Output the (x, y) coordinate of the center of the cell containing the given text.  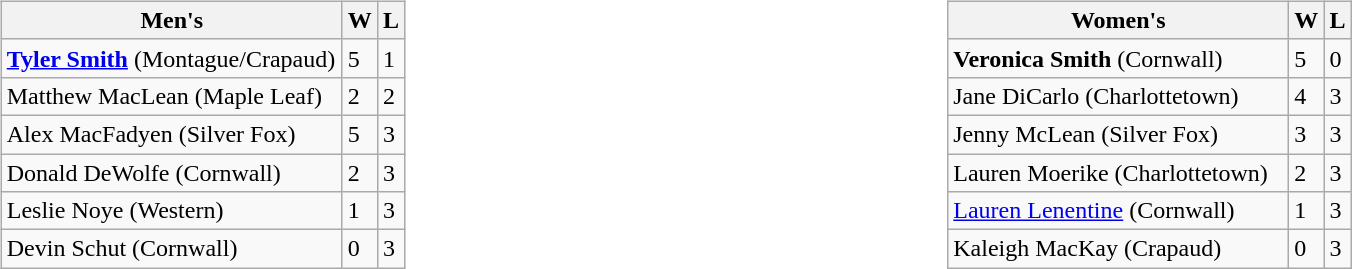
Donald DeWolfe (Cornwall) (172, 173)
Lauren Moerike (Charlottetown) (1118, 173)
Alex MacFadyen (Silver Fox) (172, 134)
Veronica Smith (Cornwall) (1118, 58)
Devin Schut (Cornwall) (172, 249)
Lauren Lenentine (Cornwall) (1118, 211)
Jane DiCarlo (Charlottetown) (1118, 96)
Jenny McLean (Silver Fox) (1118, 134)
Matthew MacLean (Maple Leaf) (172, 96)
Leslie Noye (Western) (172, 211)
Men's (172, 20)
Women's (1118, 20)
4 (1306, 96)
Tyler Smith (Montague/Crapaud) (172, 58)
Kaleigh MacKay (Crapaud) (1118, 249)
